Find where the given text appears and provide that cell's center as (X, Y) coordinate. 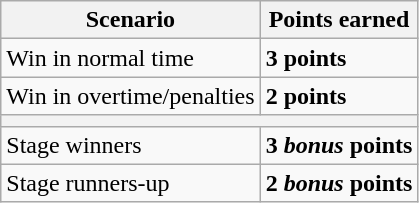
2 bonus points (339, 183)
Win in normal time (130, 58)
Stage runners-up (130, 183)
3 bonus points (339, 145)
3 points (339, 58)
Scenario (130, 20)
2 points (339, 96)
Points earned (339, 20)
Stage winners (130, 145)
Win in overtime/penalties (130, 96)
